Return (X, Y) of the center of cell containing provided text 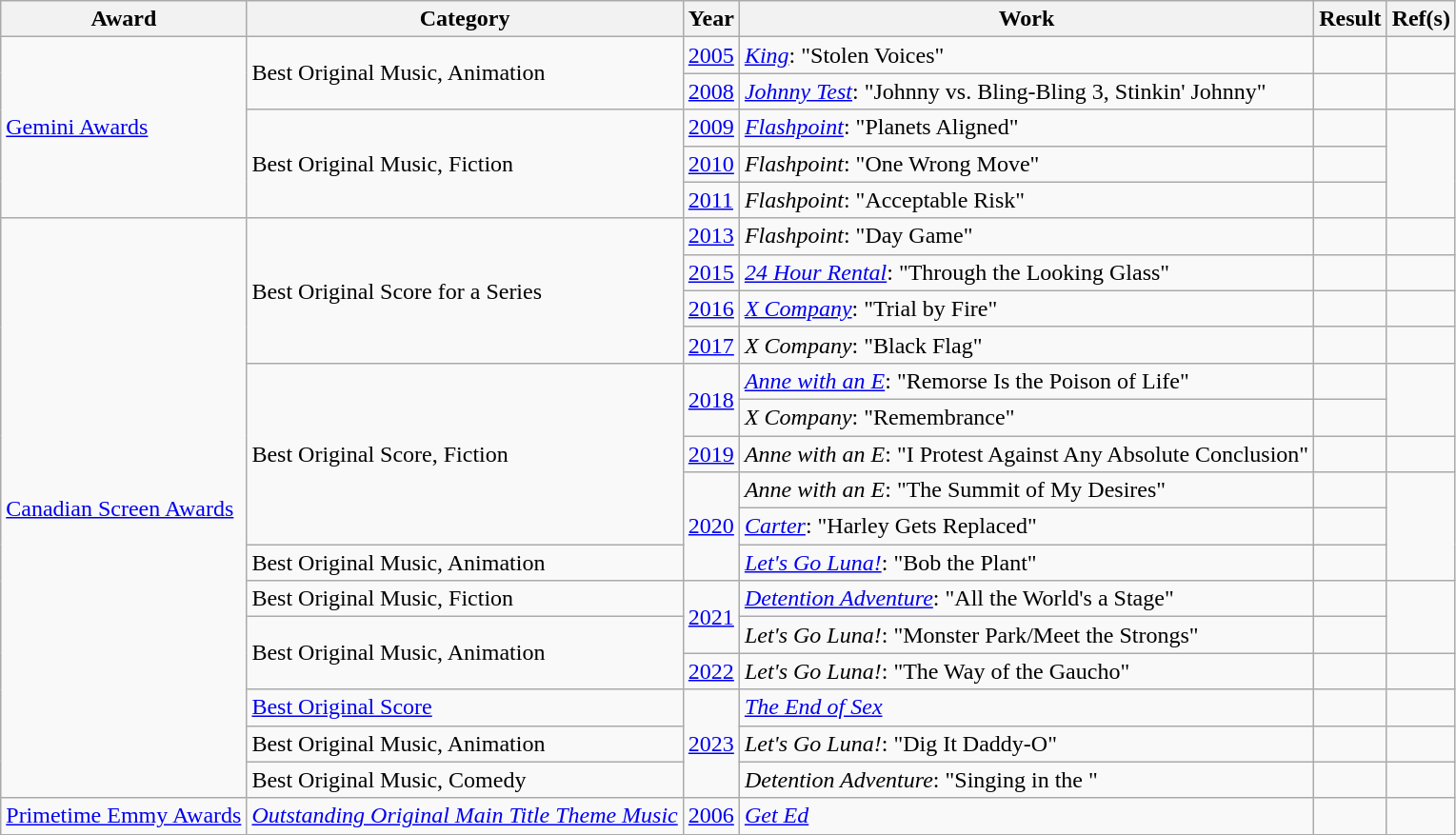
2010 (710, 164)
2011 (710, 200)
Let's Go Luna!: "Bob the Plant" (1027, 563)
Flashpoint: "Day Game" (1027, 236)
Flashpoint: "Planets Aligned" (1027, 128)
2009 (710, 128)
2017 (710, 345)
Best Original Score, Fiction (465, 453)
2023 (710, 744)
2020 (710, 527)
2019 (710, 454)
King: "Stolen Voices" (1027, 55)
The End of Sex (1027, 707)
2021 (710, 617)
2006 (710, 816)
Carter: "Harley Gets Replaced" (1027, 527)
Let's Go Luna!: "Dig It Daddy-O" (1027, 744)
Flashpoint: "One Wrong Move" (1027, 164)
Let's Go Luna!: "Monster Park/Meet the Strongs" (1027, 635)
2016 (710, 308)
Gemini Awards (124, 128)
Outstanding Original Main Title Theme Music (465, 816)
Detention Adventure: "Singing in the " (1027, 780)
2008 (710, 91)
Canadian Screen Awards (124, 508)
Category (465, 19)
Award (124, 19)
X Company: "Black Flag" (1027, 345)
2018 (710, 399)
Anne with an E: "I Protest Against Any Absolute Conclusion" (1027, 454)
24 Hour Rental: "Through the Looking Glass" (1027, 272)
X Company: "Remembrance" (1027, 417)
Best Original Score for a Series (465, 290)
Detention Adventure: "All the World's a Stage" (1027, 599)
Anne with an E: "The Summit of My Desires" (1027, 490)
Anne with an E: "Remorse Is the Poison of Life" (1027, 381)
Best Original Score (465, 707)
Primetime Emmy Awards (124, 816)
Let's Go Luna!: "The Way of the Gaucho" (1027, 671)
Flashpoint: "Acceptable Risk" (1027, 200)
Get Ed (1027, 816)
Johnny Test: "Johnny vs. Bling-Bling 3, Stinkin' Johnny" (1027, 91)
2015 (710, 272)
Year (710, 19)
Ref(s) (1421, 19)
2022 (710, 671)
X Company: "Trial by Fire" (1027, 308)
2013 (710, 236)
2005 (710, 55)
Result (1350, 19)
Best Original Music, Comedy (465, 780)
Work (1027, 19)
